Return the [x, y] coordinate for the center point of the cell that contains the specified text.  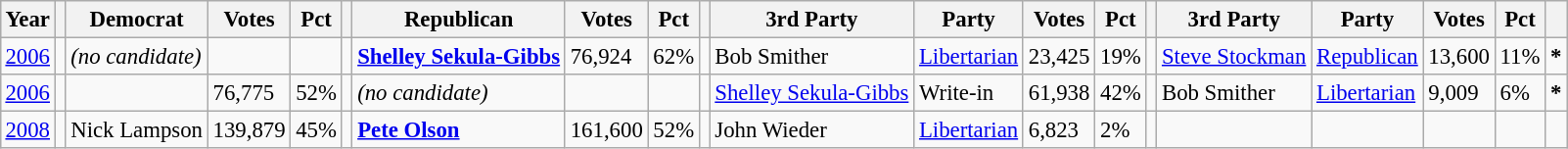
62% [673, 56]
6,823 [1059, 130]
Pete Olson [459, 130]
2% [1121, 130]
76,924 [607, 56]
9,009 [1458, 93]
Year [27, 20]
139,879 [249, 130]
Write-in [969, 93]
13,600 [1458, 56]
23,425 [1059, 56]
11% [1520, 56]
2008 [27, 130]
161,600 [607, 130]
61,938 [1059, 93]
76,775 [249, 93]
Nick Lampson [137, 130]
45% [316, 130]
Steve Stockman [1234, 56]
19% [1121, 56]
Democrat [137, 20]
John Wieder [812, 130]
6% [1520, 93]
42% [1121, 93]
